From the cell containing the given text, extract its center point as (X, Y) coordinate. 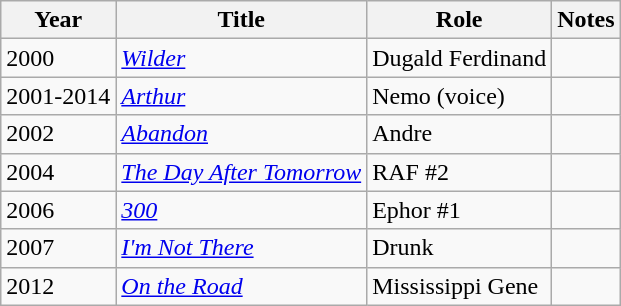
Arthur (242, 96)
Wilder (242, 58)
Nemo (voice) (460, 96)
Drunk (460, 248)
Ephor #1 (460, 210)
2001-2014 (58, 96)
Notes (586, 20)
The Day After Tomorrow (242, 172)
2006 (58, 210)
Mississippi Gene (460, 286)
Abandon (242, 134)
Andre (460, 134)
2000 (58, 58)
2007 (58, 248)
Title (242, 20)
I'm Not There (242, 248)
On the Road (242, 286)
RAF #2 (460, 172)
Year (58, 20)
Dugald Ferdinand (460, 58)
300 (242, 210)
2012 (58, 286)
Role (460, 20)
2004 (58, 172)
2002 (58, 134)
